Locate the cell with the specified text and output its (x, y) center coordinate. 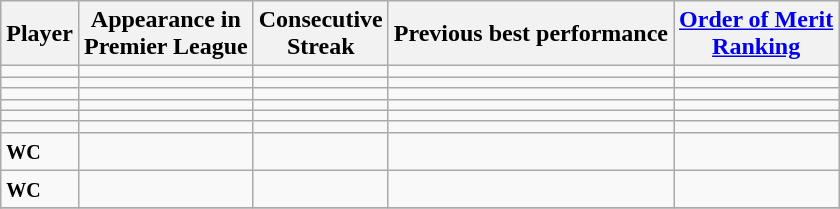
Order of MeritRanking (756, 34)
ConsecutiveStreak (320, 34)
Previous best performance (530, 34)
Player (40, 34)
Appearance inPremier League (166, 34)
